For the text-containing cell, return its midpoint in [x, y] coordinate format. 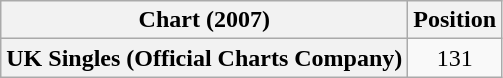
UK Singles (Official Charts Company) [204, 58]
Position [455, 20]
Chart (2007) [204, 20]
131 [455, 58]
